Output the (X, Y) coordinate of the center of the cell containing the given text.  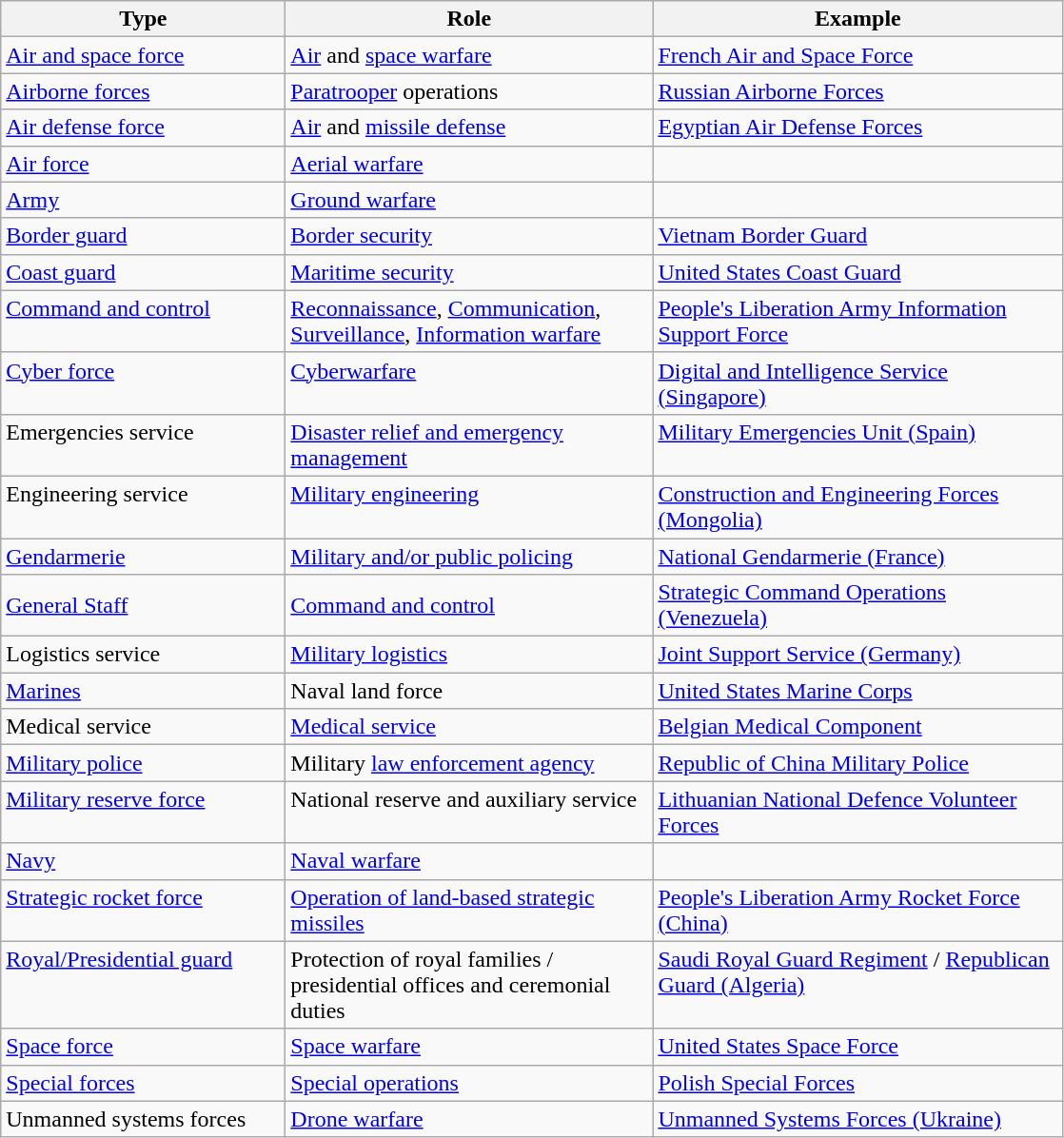
Air and space force (143, 55)
Type (143, 19)
Aerial warfare (469, 164)
Cyberwarfare (469, 383)
National reserve and auxiliary service (469, 813)
Republic of China Military Police (858, 763)
Royal/Presidential guard (143, 985)
Air defense force (143, 128)
United States Space Force (858, 1047)
Protection of royal families / presidential offices and ceremonial duties (469, 985)
Cyber force (143, 383)
Military logistics (469, 655)
French Air and Space Force (858, 55)
People's Liberation Army Information Support Force (858, 322)
Emergencies service (143, 445)
National Gendarmerie (France) (858, 557)
Belgian Medical Component (858, 727)
Gendarmerie (143, 557)
Border guard (143, 236)
Saudi Royal Guard Regiment / Republican Guard (Algeria) (858, 985)
Ground warfare (469, 200)
Airborne forces (143, 91)
Air force (143, 164)
Unmanned Systems Forces (Ukraine) (858, 1119)
Role (469, 19)
Egyptian Air Defense Forces (858, 128)
Space warfare (469, 1047)
United States Marine Corps (858, 691)
Strategic Command Operations (Venezuela) (858, 605)
Naval land force (469, 691)
Coast guard (143, 272)
Special forces (143, 1083)
Disaster relief and emergency management (469, 445)
Strategic rocket force (143, 910)
Paratrooper operations (469, 91)
Vietnam Border Guard (858, 236)
General Staff (143, 605)
United States Coast Guard (858, 272)
Example (858, 19)
Special operations (469, 1083)
Navy (143, 861)
Military and/or public policing (469, 557)
Maritime security (469, 272)
Military police (143, 763)
Engineering service (143, 506)
Logistics service (143, 655)
Polish Special Forces (858, 1083)
Air and missile defense (469, 128)
Border security (469, 236)
Marines (143, 691)
Lithuanian National Defence Volunteer Forces (858, 813)
Naval warfare (469, 861)
Military law enforcement agency (469, 763)
Russian Airborne Forces (858, 91)
Unmanned systems forces (143, 1119)
Army (143, 200)
Military Emergencies Unit (Spain) (858, 445)
People's Liberation Army Rocket Force (China) (858, 910)
Reconnaissance, Communication, Surveillance, Information warfare (469, 322)
Military engineering (469, 506)
Construction and Engineering Forces (Mongolia) (858, 506)
Space force (143, 1047)
Joint Support Service (Germany) (858, 655)
Drone warfare (469, 1119)
Operation of land-based strategic missiles (469, 910)
Military reserve force (143, 813)
Air and space warfare (469, 55)
Digital and Intelligence Service (Singapore) (858, 383)
